Find where the given text appears and provide that cell's center as (X, Y) coordinate. 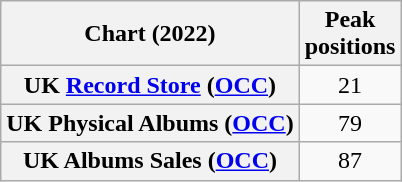
Chart (2022) (150, 34)
21 (350, 85)
87 (350, 161)
Peakpositions (350, 34)
79 (350, 123)
UK Physical Albums (OCC) (150, 123)
UK Albums Sales (OCC) (150, 161)
UK Record Store (OCC) (150, 85)
